Determine the (x, y) coordinate at the center of the cell enclosing the given text.  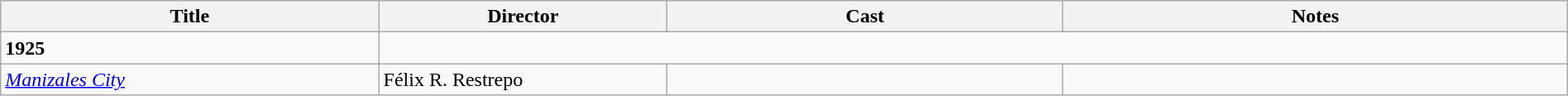
Title (190, 17)
Director (523, 17)
Manizales City (190, 79)
Cast (865, 17)
1925 (190, 48)
Notes (1315, 17)
Félix R. Restrepo (523, 79)
